For the text-containing cell, return its midpoint in (x, y) coordinate format. 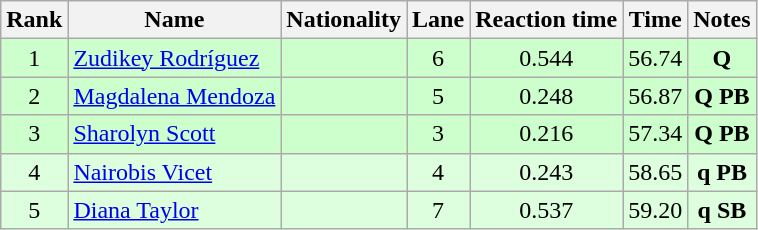
56.87 (656, 96)
0.248 (546, 96)
6 (438, 58)
0.544 (546, 58)
Name (174, 20)
Sharolyn Scott (174, 134)
1 (34, 58)
0.243 (546, 172)
Time (656, 20)
Zudikey Rodríguez (174, 58)
Magdalena Mendoza (174, 96)
Nationality (344, 20)
q PB (722, 172)
Diana Taylor (174, 210)
7 (438, 210)
Rank (34, 20)
Q (722, 58)
0.216 (546, 134)
Notes (722, 20)
58.65 (656, 172)
q SB (722, 210)
56.74 (656, 58)
0.537 (546, 210)
2 (34, 96)
Lane (438, 20)
Nairobis Vicet (174, 172)
Reaction time (546, 20)
57.34 (656, 134)
59.20 (656, 210)
